Return [X, Y] of the center of cell containing provided text 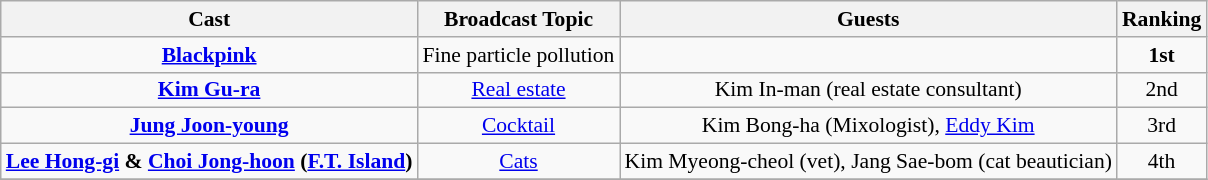
Cats [519, 162]
Ranking [1162, 19]
Lee Hong-gi & Choi Jong-hoon (F.T. Island) [210, 162]
Real estate [519, 90]
Guests [868, 19]
4th [1162, 162]
Cast [210, 19]
Cocktail [519, 126]
1st [1162, 55]
3rd [1162, 126]
Kim Bong-ha (Mixologist), Eddy Kim [868, 126]
2nd [1162, 90]
Fine particle pollution [519, 55]
Kim Myeong-cheol (vet), Jang Sae-bom (cat beautician) [868, 162]
Broadcast Topic [519, 19]
Blackpink [210, 55]
Kim Gu-ra [210, 90]
Jung Joon-young [210, 126]
Kim In-man (real estate consultant) [868, 90]
